From the cell containing the given text, extract its center point as [X, Y] coordinate. 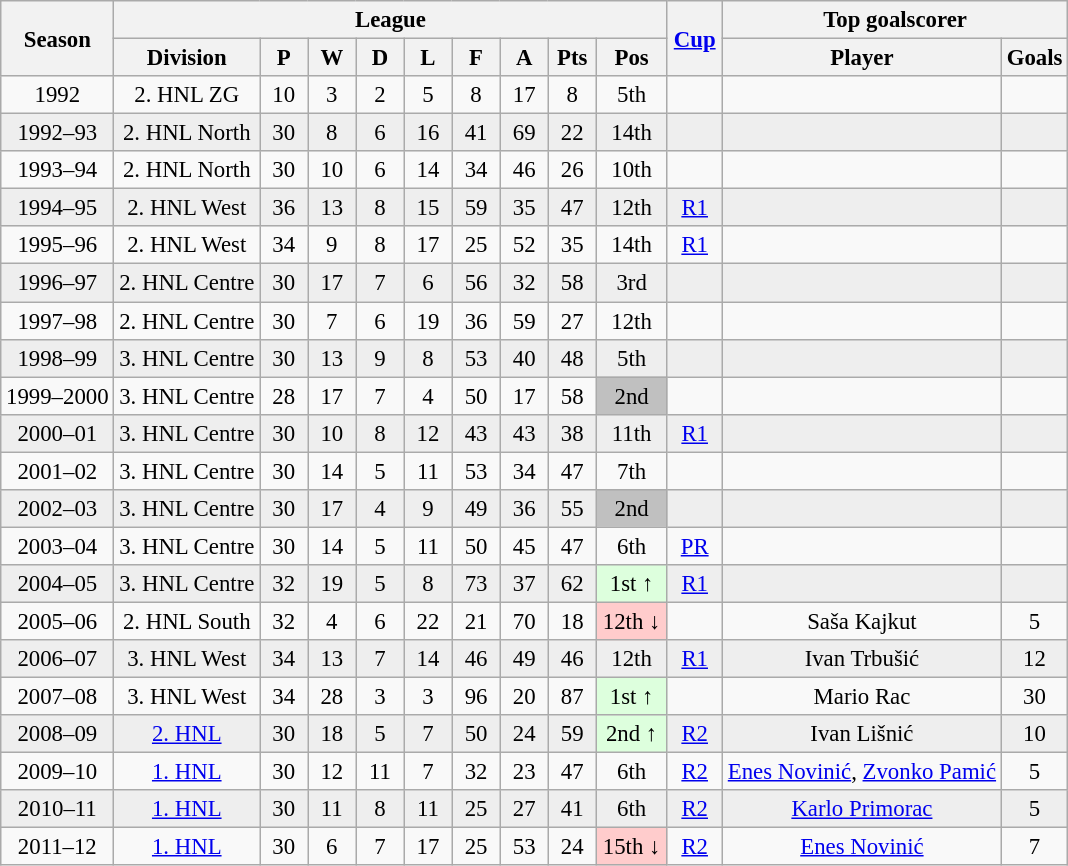
40 [524, 358]
3rd [632, 283]
16 [428, 133]
15 [428, 208]
Ivan Lišnić [862, 734]
2. HNL South [187, 621]
26 [572, 170]
1995–96 [58, 245]
Mario Rac [862, 697]
15th ↓ [632, 847]
1996–97 [58, 283]
W [332, 58]
Pts [572, 58]
69 [524, 133]
Karlo Primorac [862, 809]
D [380, 58]
70 [524, 621]
Enes Novinić [862, 847]
21 [476, 621]
87 [572, 697]
73 [476, 584]
Division [187, 58]
23 [524, 772]
F [476, 58]
38 [572, 433]
2011–12 [58, 847]
2005–06 [58, 621]
PR [695, 546]
2nd ↑ [632, 734]
2003–04 [58, 546]
1992 [58, 95]
Enes Novinić, Zvonko Pamić [862, 772]
1999–2000 [58, 396]
A [524, 58]
2007–08 [58, 697]
2006–07 [58, 659]
56 [476, 283]
2 [380, 95]
2002–03 [58, 509]
11th [632, 433]
96 [476, 697]
12th ↓ [632, 621]
Top goalscorer [894, 20]
Ivan Trbušić [862, 659]
2004–05 [58, 584]
55 [572, 509]
1997–98 [58, 321]
2010–11 [58, 809]
52 [524, 245]
10th [632, 170]
48 [572, 358]
1994–95 [58, 208]
1993–94 [58, 170]
1992–93 [58, 133]
Season [58, 38]
L [428, 58]
2. HNL [187, 734]
Player [862, 58]
45 [524, 546]
2001–02 [58, 471]
2. HNL ZG [187, 95]
Cup [695, 38]
37 [524, 584]
2000–01 [58, 433]
Saša Kajkut [862, 621]
1998–99 [58, 358]
20 [524, 697]
Goals [1034, 58]
League [390, 20]
7th [632, 471]
P [284, 58]
2008–09 [58, 734]
Pos [632, 58]
2009–10 [58, 772]
62 [572, 584]
